Search for the cell housing the specified text and yield its [x, y] center coordinate. 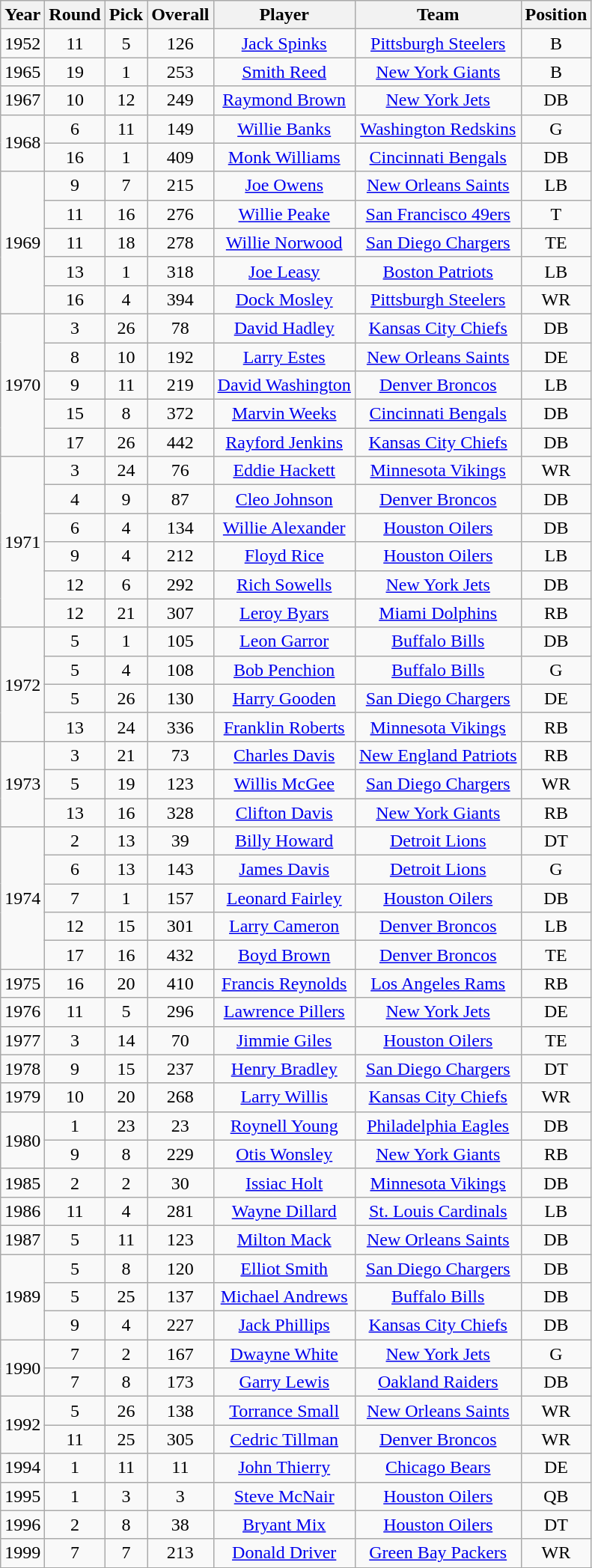
Willie Alexander [284, 528]
Torrance Small [284, 1411]
14 [126, 1040]
Michael Andrews [284, 1297]
18 [126, 242]
Jack Spinks [284, 43]
Garry Lewis [284, 1382]
108 [180, 670]
Smith Reed [284, 72]
Floyd Rice [284, 556]
215 [180, 186]
Joe Owens [284, 186]
1999 [22, 1553]
1968 [22, 143]
Year [22, 15]
1975 [22, 983]
143 [180, 870]
Roynell Young [284, 1126]
New England Patriots [438, 755]
John Thierry [284, 1468]
212 [180, 556]
Jack Phillips [284, 1326]
San Francisco 49ers [438, 214]
76 [180, 471]
237 [180, 1069]
328 [180, 812]
1974 [22, 898]
120 [180, 1269]
372 [180, 414]
281 [180, 1211]
Green Bay Packers [438, 1553]
1965 [22, 72]
Monk Williams [284, 157]
Boston Patriots [438, 271]
Overall [180, 15]
Philadelphia Eagles [438, 1126]
Willie Banks [284, 129]
134 [180, 528]
137 [180, 1297]
Pick [126, 15]
Chicago Bears [438, 1468]
Rayford Jenkins [284, 442]
Raymond Brown [284, 100]
318 [180, 271]
229 [180, 1154]
276 [180, 214]
1994 [22, 1468]
Boyd Brown [284, 955]
409 [180, 157]
Clifton Davis [284, 812]
157 [180, 898]
Jimmie Giles [284, 1040]
Leon Garror [284, 641]
Position [556, 15]
Player [284, 15]
1992 [22, 1425]
Elliot Smith [284, 1269]
Leroy Byars [284, 613]
268 [180, 1097]
Rich Sowells [284, 585]
1977 [22, 1040]
Cleo Johnson [284, 499]
105 [180, 641]
Willie Peake [284, 214]
1986 [22, 1211]
1980 [22, 1140]
Francis Reynolds [284, 983]
253 [180, 72]
Oakland Raiders [438, 1382]
87 [180, 499]
Miami Dolphins [438, 613]
St. Louis Cardinals [438, 1211]
30 [180, 1183]
Harry Gooden [284, 698]
Milton Mack [284, 1239]
1952 [22, 43]
1970 [22, 385]
Los Angeles Rams [438, 983]
73 [180, 755]
227 [180, 1326]
130 [180, 698]
David Washington [284, 385]
David Hadley [284, 328]
1985 [22, 1183]
1987 [22, 1239]
1995 [22, 1496]
1969 [22, 242]
Billy Howard [284, 841]
Issiac Holt [284, 1183]
Wayne Dillard [284, 1211]
1972 [22, 684]
Dwayne White [284, 1354]
Cedric Tillman [284, 1439]
249 [180, 100]
192 [180, 357]
307 [180, 613]
Larry Estes [284, 357]
1990 [22, 1368]
Joe Leasy [284, 271]
Willie Norwood [284, 242]
336 [180, 727]
70 [180, 1040]
78 [180, 328]
1967 [22, 100]
213 [180, 1553]
Dock Mosley [284, 299]
1976 [22, 1012]
T [556, 214]
149 [180, 129]
138 [180, 1411]
Eddie Hackett [284, 471]
39 [180, 841]
1979 [22, 1097]
Larry Willis [284, 1097]
126 [180, 43]
410 [180, 983]
Willis McGee [284, 784]
QB [556, 1496]
1973 [22, 784]
Franklin Roberts [284, 727]
167 [180, 1354]
Bob Penchion [284, 670]
1996 [22, 1525]
Team [438, 15]
Lawrence Pillers [284, 1012]
Henry Bradley [284, 1069]
1978 [22, 1069]
Larry Cameron [284, 927]
296 [180, 1012]
432 [180, 955]
301 [180, 927]
305 [180, 1439]
Donald Driver [284, 1553]
219 [180, 385]
442 [180, 442]
292 [180, 585]
Round [75, 15]
38 [180, 1525]
Steve McNair [284, 1496]
Otis Wonsley [284, 1154]
Marvin Weeks [284, 414]
1989 [22, 1297]
173 [180, 1382]
Washington Redskins [438, 129]
Bryant Mix [284, 1525]
1971 [22, 542]
278 [180, 242]
Charles Davis [284, 755]
Leonard Fairley [284, 898]
James Davis [284, 870]
394 [180, 299]
